Return the [x, y] coordinate for the center point of the cell that contains the specified text.  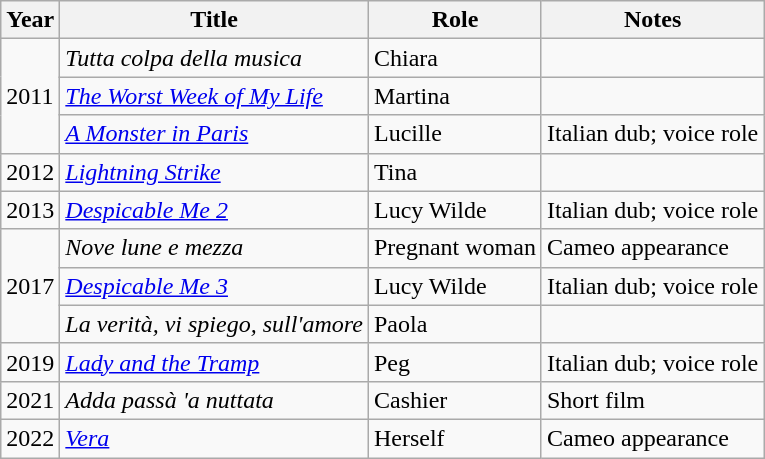
Short film [652, 400]
Martina [454, 96]
Tutta colpa della musica [214, 58]
2022 [30, 438]
2017 [30, 286]
Chiara [454, 58]
Despicable Me 2 [214, 210]
Vera [214, 438]
Role [454, 20]
Lady and the Tramp [214, 362]
2019 [30, 362]
Notes [652, 20]
2021 [30, 400]
2013 [30, 210]
La verità, vi spiego, sull'amore [214, 324]
Cashier [454, 400]
Lightning Strike [214, 172]
Lucille [454, 134]
Year [30, 20]
Nove lune e mezza [214, 248]
Tina [454, 172]
Despicable Me 3 [214, 286]
Peg [454, 362]
A Monster in Paris [214, 134]
Pregnant woman [454, 248]
Paola [454, 324]
Title [214, 20]
The Worst Week of My Life [214, 96]
2011 [30, 96]
Herself [454, 438]
Adda passà 'a nuttata [214, 400]
2012 [30, 172]
